From the cell containing the given text, extract its center point as (x, y) coordinate. 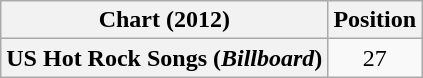
US Hot Rock Songs (Billboard) (164, 58)
Position (375, 20)
27 (375, 58)
Chart (2012) (164, 20)
